Provide the (X, Y) coordinate of the cell's center where the given text is located.  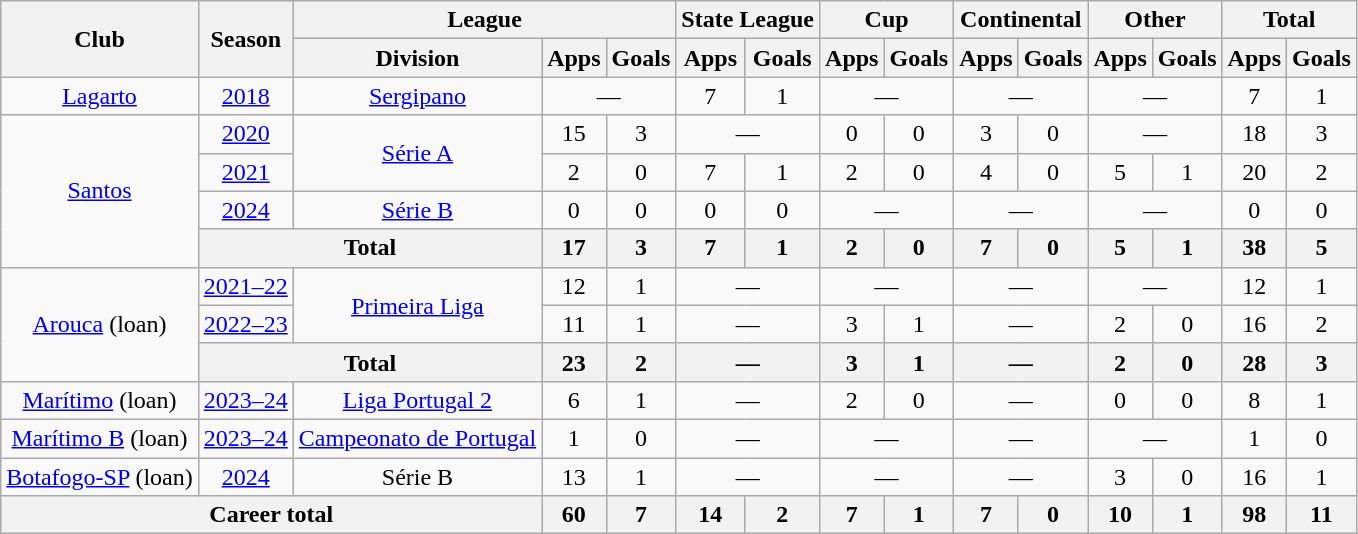
23 (574, 362)
Other (1155, 20)
98 (1254, 515)
17 (574, 248)
League (484, 20)
15 (574, 134)
8 (1254, 400)
2021–22 (246, 286)
6 (574, 400)
10 (1120, 515)
14 (710, 515)
Club (100, 39)
Season (246, 39)
Liga Portugal 2 (417, 400)
2022–23 (246, 324)
Arouca (loan) (100, 324)
Career total (272, 515)
Campeonato de Portugal (417, 438)
Marítimo (loan) (100, 400)
Botafogo-SP (loan) (100, 477)
28 (1254, 362)
38 (1254, 248)
Sergipano (417, 96)
18 (1254, 134)
20 (1254, 172)
State League (748, 20)
2021 (246, 172)
Division (417, 58)
Série A (417, 153)
Primeira Liga (417, 305)
13 (574, 477)
Continental (1021, 20)
2020 (246, 134)
60 (574, 515)
Marítimo B (loan) (100, 438)
Lagarto (100, 96)
2018 (246, 96)
4 (986, 172)
Cup (887, 20)
Santos (100, 191)
